From the cell containing the given text, extract its center point as (X, Y) coordinate. 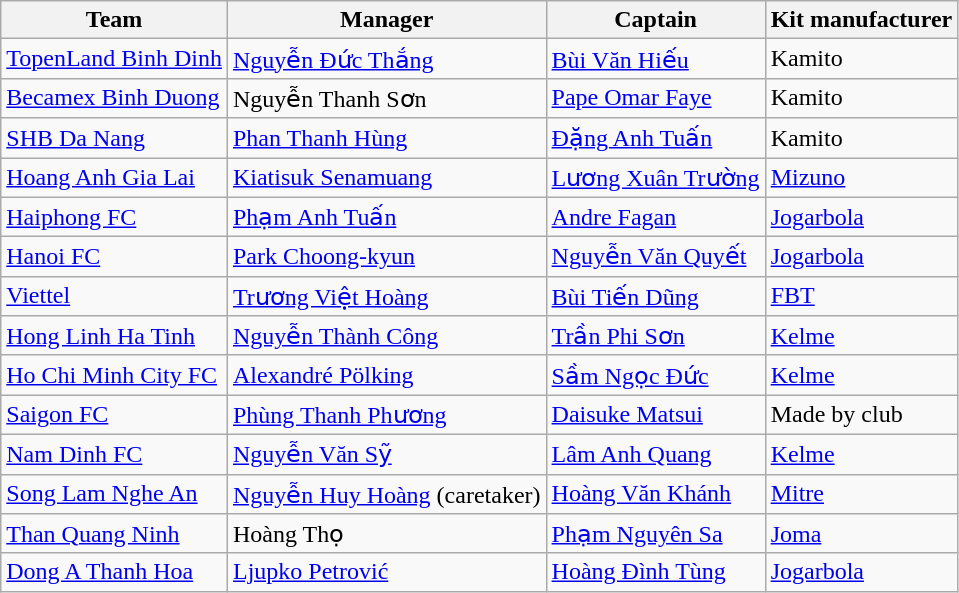
Mitre (862, 494)
Pape Omar Faye (656, 98)
FBT (862, 296)
Nam Dinh FC (114, 454)
Hoàng Đình Tùng (656, 572)
Lương Xuân Trường (656, 178)
Phạm Nguyên Sa (656, 534)
Ho Chi Minh City FC (114, 375)
Made by club (862, 415)
Becamex Binh Duong (114, 98)
Hanoi FC (114, 257)
Joma (862, 534)
Captain (656, 20)
Ljupko Petrović (386, 572)
Phạm Anh Tuấn (386, 217)
Song Lam Nghe An (114, 494)
Dong A Thanh Hoa (114, 572)
Nguyễn Văn Quyết (656, 257)
Alexandré Pölking (386, 375)
Mizuno (862, 178)
Trương Việt Hoàng (386, 296)
Viettel (114, 296)
Lâm Anh Quang (656, 454)
Phan Thanh Hùng (386, 138)
Bùi Tiến Dũng (656, 296)
Trần Phi Sơn (656, 336)
Nguyễn Văn Sỹ (386, 454)
Nguyễn Thành Công (386, 336)
Team (114, 20)
Kit manufacturer (862, 20)
TopenLand Binh Dinh (114, 59)
SHB Da Nang (114, 138)
Saigon FC (114, 415)
Haiphong FC (114, 217)
Park Choong-kyun (386, 257)
Đặng Anh Tuấn (656, 138)
Hoàng Văn Khánh (656, 494)
Nguyễn Thanh Sơn (386, 98)
Than Quang Ninh (114, 534)
Nguyễn Đức Thắng (386, 59)
Phùng Thanh Phương (386, 415)
Bùi Văn Hiếu (656, 59)
Nguyễn Huy Hoàng (caretaker) (386, 494)
Andre Fagan (656, 217)
Sầm Ngọc Đức (656, 375)
Hong Linh Ha Tinh (114, 336)
Hoàng Thọ (386, 534)
Manager (386, 20)
Kiatisuk Senamuang (386, 178)
Daisuke Matsui (656, 415)
Hoang Anh Gia Lai (114, 178)
